Scan for the cell matching the given text and deliver its (X, Y) coordinate at center. 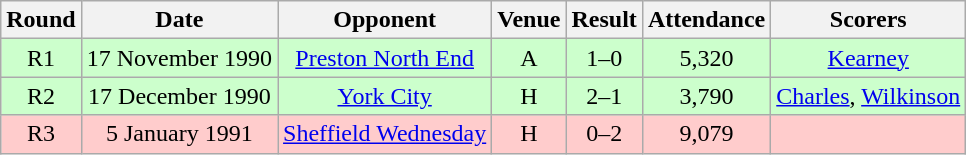
R2 (41, 96)
Date (179, 20)
Opponent (385, 20)
1–0 (604, 58)
17 December 1990 (179, 96)
17 November 1990 (179, 58)
3,790 (706, 96)
9,079 (706, 134)
Attendance (706, 20)
5,320 (706, 58)
York City (385, 96)
R3 (41, 134)
A (529, 58)
2–1 (604, 96)
Round (41, 20)
Scorers (868, 20)
Sheffield Wednesday (385, 134)
5 January 1991 (179, 134)
Charles, Wilkinson (868, 96)
Preston North End (385, 58)
Kearney (868, 58)
R1 (41, 58)
0–2 (604, 134)
Venue (529, 20)
Result (604, 20)
